Return (X, Y) of the center of cell containing provided text 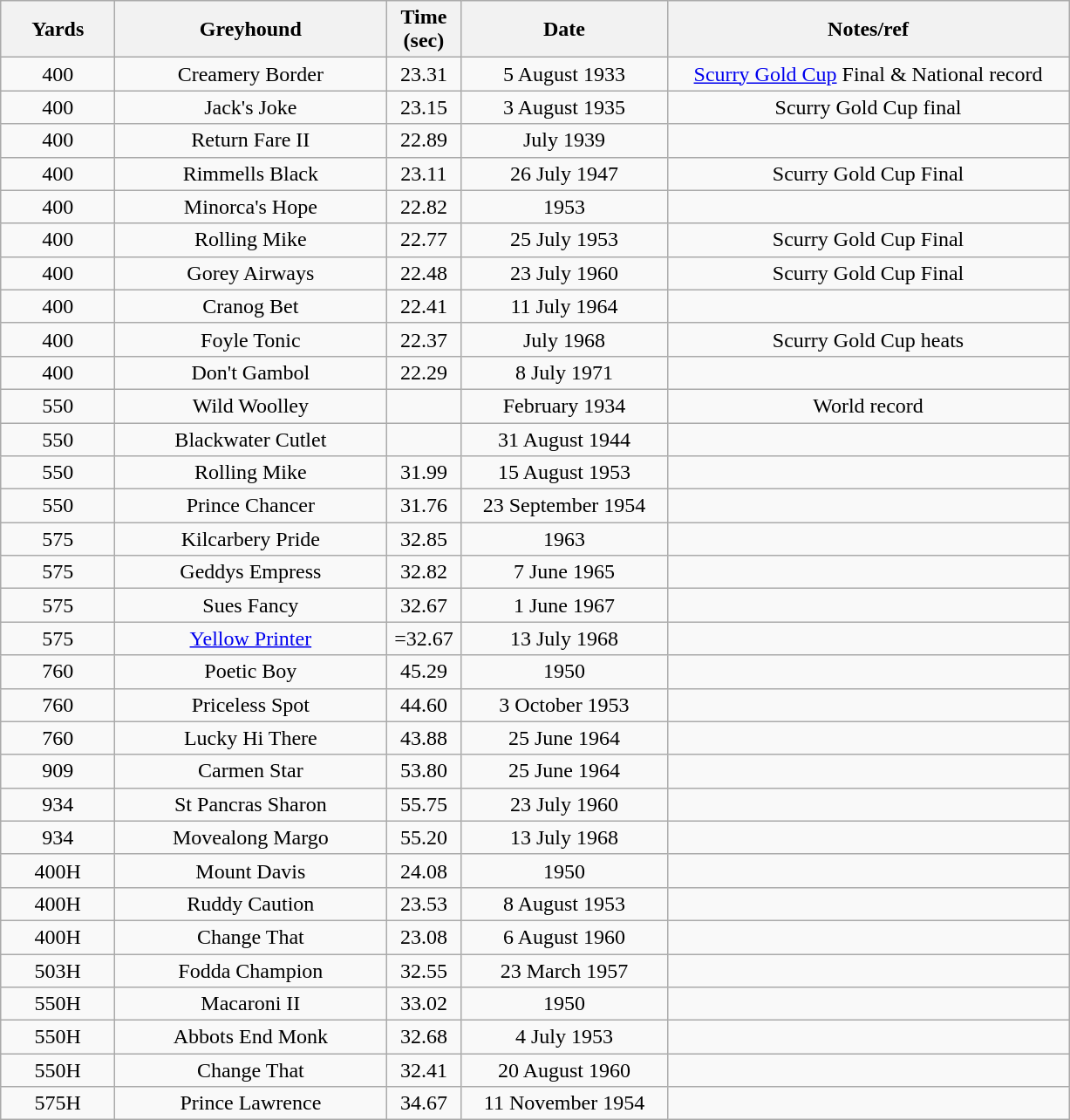
World record (869, 406)
Don't Gambol (251, 372)
23.31 (424, 74)
Priceless Spot (251, 705)
23.08 (424, 937)
Greyhound (251, 30)
Lucky Hi There (251, 738)
5 August 1933 (564, 74)
Fodda Champion (251, 971)
22.89 (424, 140)
22.77 (424, 240)
26 July 1947 (564, 174)
25 July 1953 (564, 240)
Abbots End Monk (251, 1037)
503H (58, 971)
33.02 (424, 1004)
Prince Chancer (251, 506)
Geddys Empress (251, 572)
31 August 1944 (564, 439)
20 August 1960 (564, 1070)
Sues Fancy (251, 605)
34.67 (424, 1103)
22.48 (424, 273)
3 August 1935 (564, 107)
Gorey Airways (251, 273)
11 July 1964 (564, 306)
55.75 (424, 804)
Cranog Bet (251, 306)
22.37 (424, 339)
23 March 1957 (564, 971)
Ruddy Caution (251, 904)
22.82 (424, 207)
Rimmells Black (251, 174)
31.99 (424, 473)
11 November 1954 (564, 1103)
43.88 (424, 738)
July 1939 (564, 140)
Notes/ref (869, 30)
24.08 (424, 871)
32.41 (424, 1070)
July 1968 (564, 339)
7 June 1965 (564, 572)
Prince Lawrence (251, 1103)
1 June 1967 (564, 605)
Scurry Gold Cup heats (869, 339)
15 August 1953 (564, 473)
Kilcarbery Pride (251, 539)
909 (58, 771)
Wild Woolley (251, 406)
22.29 (424, 372)
Jack's Joke (251, 107)
Time (sec) (424, 30)
4 July 1953 (564, 1037)
1953 (564, 207)
Mount Davis (251, 871)
575H (58, 1103)
32.55 (424, 971)
=32.67 (424, 639)
Minorca's Hope (251, 207)
23.11 (424, 174)
Yards (58, 30)
Scurry Gold Cup final (869, 107)
St Pancras Sharon (251, 804)
Poetic Boy (251, 672)
23 September 1954 (564, 506)
53.80 (424, 771)
1963 (564, 539)
Blackwater Cutlet (251, 439)
23.15 (424, 107)
Creamery Border (251, 74)
55.20 (424, 837)
32.67 (424, 605)
3 October 1953 (564, 705)
22.41 (424, 306)
Date (564, 30)
23.53 (424, 904)
45.29 (424, 672)
32.85 (424, 539)
Macaroni II (251, 1004)
8 July 1971 (564, 372)
Carmen Star (251, 771)
Scurry Gold Cup Final & National record (869, 74)
Return Fare II (251, 140)
February 1934 (564, 406)
32.68 (424, 1037)
44.60 (424, 705)
6 August 1960 (564, 937)
Foyle Tonic (251, 339)
31.76 (424, 506)
8 August 1953 (564, 904)
Yellow Printer (251, 639)
Movealong Margo (251, 837)
32.82 (424, 572)
